From the cell containing the given text, extract its center point as [X, Y] coordinate. 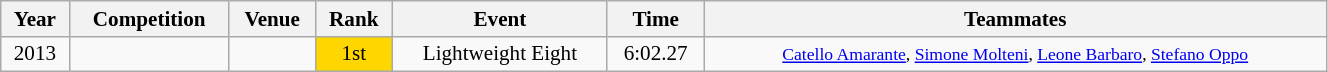
Rank [354, 18]
Competition [149, 18]
6:02.27 [656, 54]
2013 [35, 54]
Time [656, 18]
Teammates [1015, 18]
Year [35, 18]
Lightweight Eight [500, 54]
Catello Amarante, Simone Molteni, Leone Barbaro, Stefano Oppo [1015, 54]
Venue [272, 18]
Event [500, 18]
1st [354, 54]
